Provide the [x, y] coordinate of the cell's center where the given text is located.  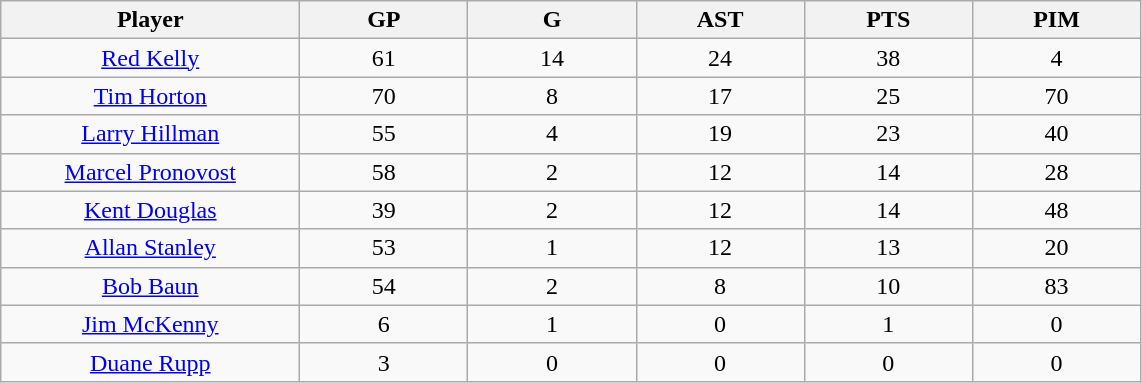
Duane Rupp [150, 362]
54 [384, 286]
13 [888, 248]
AST [720, 20]
40 [1056, 134]
Red Kelly [150, 58]
PIM [1056, 20]
3 [384, 362]
83 [1056, 286]
53 [384, 248]
17 [720, 96]
G [552, 20]
Bob Baun [150, 286]
Tim Horton [150, 96]
Allan Stanley [150, 248]
24 [720, 58]
Player [150, 20]
6 [384, 324]
10 [888, 286]
39 [384, 210]
28 [1056, 172]
48 [1056, 210]
25 [888, 96]
19 [720, 134]
61 [384, 58]
23 [888, 134]
PTS [888, 20]
Kent Douglas [150, 210]
58 [384, 172]
55 [384, 134]
20 [1056, 248]
GP [384, 20]
38 [888, 58]
Jim McKenny [150, 324]
Marcel Pronovost [150, 172]
Larry Hillman [150, 134]
